Locate the cell with the specified text and output its [X, Y] center coordinate. 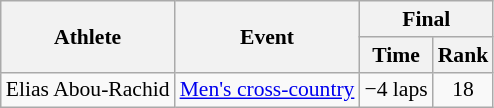
Athlete [88, 36]
Men's cross-country [268, 90]
Rank [464, 55]
Final [426, 19]
−4 laps [396, 90]
18 [464, 90]
Elias Abou-Rachid [88, 90]
Time [396, 55]
Event [268, 36]
